Return the [X, Y] coordinate for the center point of the cell that contains the specified text.  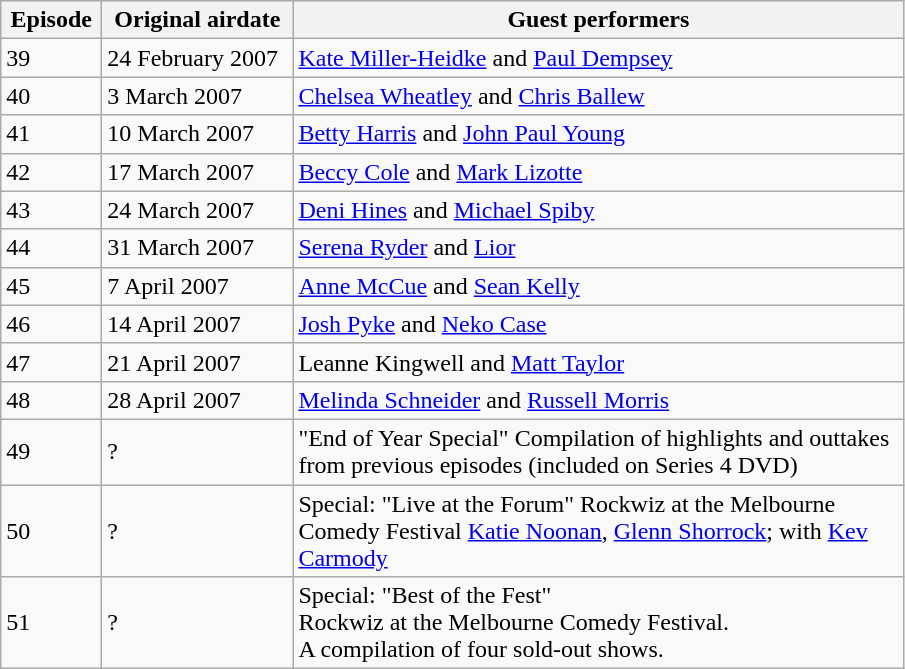
Serena Ryder and Lior [598, 248]
50 [52, 530]
24 March 2007 [198, 210]
3 March 2007 [198, 96]
46 [52, 324]
Guest performers [598, 20]
10 March 2007 [198, 134]
47 [52, 362]
51 [52, 623]
Josh Pyke and Neko Case [598, 324]
Special: "Live at the Forum" Rockwiz at the Melbourne Comedy Festival Katie Noonan, Glenn Shorrock; with Kev Carmody [598, 530]
17 March 2007 [198, 172]
24 February 2007 [198, 58]
40 [52, 96]
Chelsea Wheatley and Chris Ballew [598, 96]
42 [52, 172]
Betty Harris and John Paul Young [598, 134]
Beccy Cole and Mark Lizotte [598, 172]
28 April 2007 [198, 400]
7 April 2007 [198, 286]
14 April 2007 [198, 324]
Special: "Best of the Fest"Rockwiz at the Melbourne Comedy Festival.A compilation of four sold-out shows. [598, 623]
Leanne Kingwell and Matt Taylor [598, 362]
Original airdate [198, 20]
39 [52, 58]
Episode [52, 20]
45 [52, 286]
48 [52, 400]
43 [52, 210]
Kate Miller-Heidke and Paul Dempsey [598, 58]
44 [52, 248]
"End of Year Special" Compilation of highlights and outtakes from previous episodes (included on Series 4 DVD) [598, 452]
41 [52, 134]
49 [52, 452]
Anne McCue and Sean Kelly [598, 286]
Deni Hines and Michael Spiby [598, 210]
21 April 2007 [198, 362]
31 March 2007 [198, 248]
Melinda Schneider and Russell Morris [598, 400]
